Find where the given text appears and provide that cell's center as (x, y) coordinate. 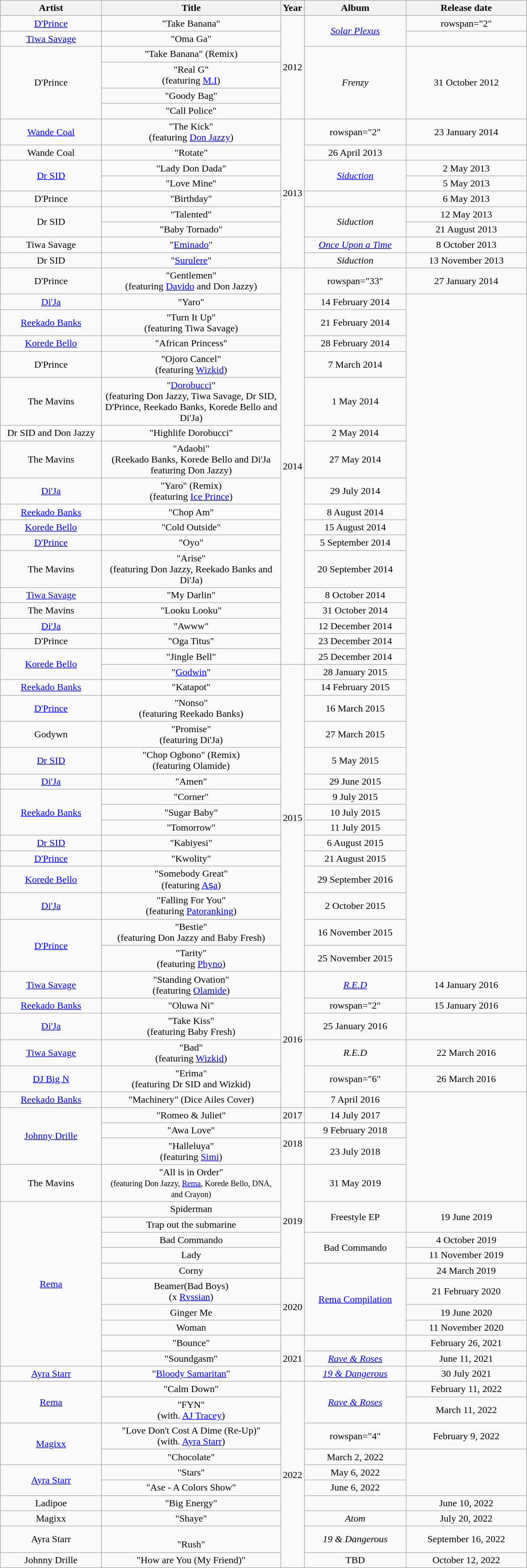
2 May 2014 (355, 433)
"Somebody Great" (featuring Aṣa) (191, 880)
"Arise" (featuring Don Jazzy, Reekado Banks and Di'Ja) (191, 569)
"Cold Outside" (191, 527)
June 6, 2022 (355, 1488)
2 May 2013 (466, 168)
2020 (292, 1307)
6 August 2015 (355, 843)
14 July 2017 (355, 1115)
"Romeo & Juliet" (191, 1115)
"Godwin" (191, 672)
"Erima" (featuring Dr SID and Wizkid) (191, 1079)
11 November 2020 (466, 1327)
"Highlife Dorobucci" (191, 433)
"Yaro" (191, 302)
"Falling For You" (featuring Patoranking) (191, 906)
"Surulere" (191, 260)
14 February 2015 (355, 687)
Godywn (51, 735)
"Kabiyesi" (191, 843)
"Bloody Samaritan" (191, 1374)
"Talented" (191, 214)
"Standing Ovation" (featuring Olamide) (191, 985)
"Turn It Up" (featuring Tiwa Savage) (191, 323)
Rema Compilation (355, 1299)
23 December 2014 (355, 641)
Ladipoe (51, 1503)
8 August 2014 (355, 512)
"Birthday" (191, 199)
24 March 2019 (466, 1271)
25 December 2014 (355, 657)
"Corner" (191, 797)
"Jingle Bell" (191, 657)
"All is in Order" (featuring Don Jazzy, Rema, Korede Bello, DNA, and Crayon) (191, 1183)
25 January 2016 (355, 1026)
"African Princess" (191, 343)
"The Kick" (featuring Don Jazzy) (191, 132)
12 December 2014 (355, 626)
October 12, 2022 (466, 1560)
"Real G" (featuring M.I) (191, 75)
8 October 2013 (466, 245)
"Shaye" (191, 1518)
March 2, 2022 (355, 1457)
8 October 2014 (355, 595)
7 March 2014 (355, 364)
"Amen" (191, 781)
27 March 2015 (355, 735)
28 January 2015 (355, 672)
"Soundgasm" (191, 1358)
16 November 2015 (355, 932)
Frenzy (355, 82)
"Chop Am" (191, 512)
"Baby Tornado" (191, 230)
Corny (191, 1271)
"Oma Ga" (191, 39)
February 9, 2022 (466, 1436)
"Love Don't Cost A Dime (Re-Up)" (with. Ayra Starr) (191, 1436)
23 July 2018 (355, 1151)
4 October 2019 (466, 1240)
Dr SID and Don Jazzy (51, 433)
February 26, 2021 (466, 1343)
30 July 2021 (466, 1374)
5 September 2014 (355, 542)
"Ojoro Cancel" (featuring Wizkid) (191, 364)
"Bounce" (191, 1343)
10 July 2015 (355, 812)
26 March 2016 (466, 1079)
"Take Banana" (Remix) (191, 54)
2012 (292, 67)
31 May 2019 (355, 1183)
Freestyle EP (355, 1217)
29 September 2016 (355, 880)
11 July 2015 (355, 827)
"Looku Looku" (191, 611)
"Gentlemen" (featuring Davido and Don Jazzy) (191, 281)
9 July 2015 (355, 797)
"Call Police" (191, 111)
2021 (292, 1358)
"Oga Titus" (191, 641)
Trap out the submarine (191, 1225)
"Kwolity" (191, 858)
9 February 2018 (355, 1130)
"Tomorrow" (191, 827)
Beamer(Bad Boys)(x Rvssian) (191, 1292)
2016 (292, 1039)
"Dorobucci" (featuring Don Jazzy, Tiwa Savage, Dr SID, D'Prince, Reekado Banks, Korede Bello and Di'Ja) (191, 401)
13 November 2013 (466, 260)
27 January 2014 (466, 281)
Artist (51, 8)
2015 (292, 818)
TBD (355, 1560)
May 6, 2022 (355, 1472)
25 November 2015 (355, 958)
2 October 2015 (355, 906)
21 August 2015 (355, 858)
"Halleluya" (featuring Simi) (191, 1151)
"Bad" (featuring Wizkid) (191, 1053)
27 May 2014 (355, 459)
5 May 2015 (355, 760)
"Calm Down" (191, 1389)
20 September 2014 (355, 569)
29 June 2015 (355, 781)
14 January 2016 (466, 985)
2018 (292, 1144)
"Lady Don Dada" (191, 168)
"Big Energy" (191, 1503)
11 November 2019 (466, 1255)
"My Darlin" (191, 595)
Lady (191, 1255)
"Love Mine" (191, 183)
Ginger Me (191, 1312)
"Sugar Baby" (191, 812)
12 May 2013 (466, 214)
"Awww" (191, 626)
28 February 2014 (355, 343)
June 10, 2022 (466, 1503)
"Rotate" (191, 153)
15 August 2014 (355, 527)
Atom (355, 1518)
"Bestie" (featuring Don Jazzy and Baby Fresh) (191, 932)
Woman (191, 1327)
14 February 2014 (355, 302)
"Chop Ogbono" (Remix) (featuring Olamide) (191, 760)
"Yaro" (Remix) (featuring Ice Prince) (191, 491)
June 11, 2021 (466, 1358)
"Promise" (featuring Di'Ja) (191, 735)
"Katapot" (191, 687)
2014 (292, 466)
"Take Banana" (191, 23)
"Tarity" (featuring Phyno) (191, 958)
1 May 2014 (355, 401)
"Nonso" (featuring Reekado Banks) (191, 708)
"Take Kiss" (featuring Baby Fresh) (191, 1026)
5 May 2013 (466, 183)
2013 (292, 193)
"Oluwa Ni" (191, 1005)
"Adaobi" (Reekado Banks, Korede Bello and Di'Ja featuring Don Jazzy) (191, 459)
Year (292, 8)
6 May 2013 (466, 199)
September 16, 2022 (466, 1539)
February 11, 2022 (466, 1389)
"Oyo" (191, 542)
DJ Big N (51, 1079)
23 January 2014 (466, 132)
"Eminado" (191, 245)
22 March 2016 (466, 1053)
July 20, 2022 (466, 1518)
"FYN" (with. AJ Tracey) (191, 1410)
19 June 2020 (466, 1312)
21 August 2013 (466, 230)
2022 (292, 1475)
16 March 2015 (355, 708)
rowspan="33" (355, 281)
Release date (466, 8)
rowspan="6" (355, 1079)
Spiderman (191, 1209)
March 11, 2022 (466, 1410)
31 October 2014 (355, 611)
Album (355, 8)
21 February 2014 (355, 323)
2019 (292, 1221)
2017 (292, 1115)
7 April 2016 (355, 1100)
"Rush" (191, 1539)
19 June 2019 (466, 1217)
"Machinery" (Dice Ailes Cover) (191, 1100)
21 February 2020 (466, 1292)
"Awa Love" (191, 1130)
29 July 2014 (355, 491)
"Ase - A Colors Show" (191, 1488)
26 April 2013 (355, 153)
31 October 2012 (466, 82)
15 January 2016 (466, 1005)
Title (191, 8)
rowspan="4" (355, 1436)
"Chocolate" (191, 1457)
"How are You (My Friend)" (191, 1560)
Solar Plexus (355, 31)
Once Upon a Time (355, 245)
"Stars" (191, 1472)
"Goody Bag" (191, 96)
